Determine the (x, y) coordinate at the center of the cell enclosing the given text.  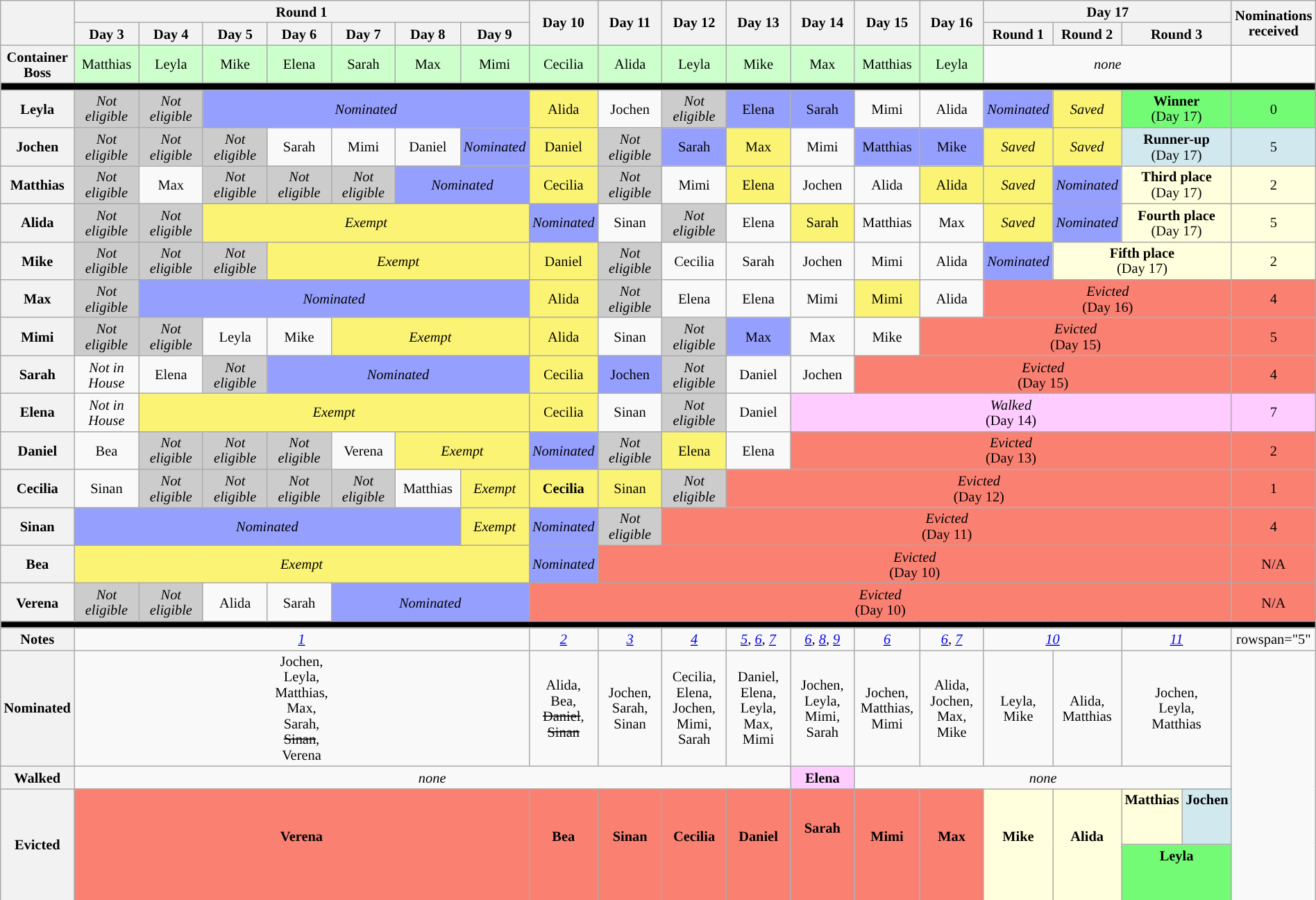
Runner-up(Day 17) (1177, 147)
Evicted(Day 13) (1011, 450)
Evicted(Day 11) (947, 526)
11 (1177, 639)
Jochen, Sarah, Sinan (630, 708)
6, 8, 9 (822, 639)
Day 15 (887, 22)
10 (1052, 639)
Walked(Day 14) (1011, 412)
Round 2 (1087, 33)
Notes (37, 639)
Alida, Bea, Daniel, Sinan (564, 708)
ContainerBoss (37, 64)
Evicted (37, 844)
Day 17 (1108, 11)
Day 16 (952, 22)
6 (887, 639)
Day 13 (758, 22)
Day 8 (428, 33)
Third place(Day 17) (1177, 185)
Fifth place(Day 17) (1142, 261)
Round 3 (1177, 33)
Jochen, Leyla, Matthias (1177, 708)
Day 14 (822, 22)
rowspan="5" (1273, 639)
7 (1273, 412)
Day 4 (171, 33)
Nominationsreceived (1273, 22)
3 (630, 639)
Jochen, Matthias, Mimi (887, 708)
Fourth place(Day 17) (1177, 222)
Jochen, Leyla, Mimi, Sarah (822, 708)
Jochen,Leyla,Matthias,Max,Sarah,Sinan,Verena (301, 708)
Day 5 (235, 33)
Alida, Matthias (1087, 708)
Alida, Jochen, Max, Mike (952, 708)
Walked (37, 777)
Day 10 (564, 22)
Cecilia, Elena, Jochen, Mimi, Sarah (694, 708)
Day 11 (630, 22)
Day 12 (694, 22)
Day 3 (107, 33)
Evicted(Day 16) (1108, 299)
Day 6 (299, 33)
Evicted(Day 12) (979, 489)
Day 7 (363, 33)
Winner(Day 17) (1177, 108)
Daniel, Elena, Leyla, Max, Mimi (758, 708)
0 (1273, 108)
6, 7 (952, 639)
Leyla, Mike (1018, 708)
5, 6, 7 (758, 639)
Day 9 (494, 33)
